Extract the (x, y) coordinate from the center of the cell holding the provided text.  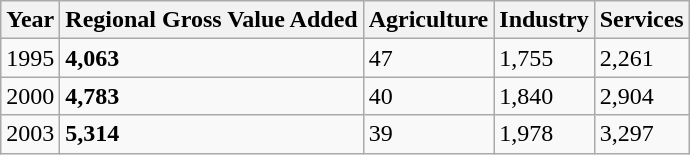
2,904 (642, 96)
1,978 (544, 134)
4,783 (212, 96)
2000 (30, 96)
Services (642, 20)
1,755 (544, 58)
4,063 (212, 58)
Industry (544, 20)
Regional Gross Value Added (212, 20)
2003 (30, 134)
1,840 (544, 96)
2,261 (642, 58)
40 (428, 96)
Year (30, 20)
5,314 (212, 134)
47 (428, 58)
Agriculture (428, 20)
3,297 (642, 134)
39 (428, 134)
1995 (30, 58)
